Capture the cell that displays the provided text and extract its (x, y) central coordinate. 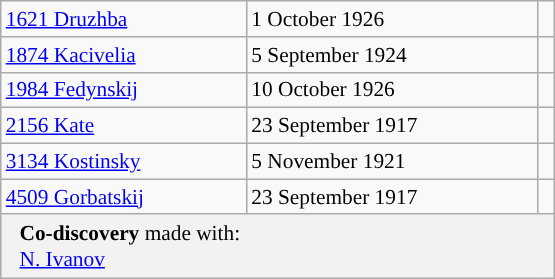
1874 Kacivelia (124, 55)
4509 Gorbatskij (124, 197)
1621 Druzhba (124, 19)
5 November 1921 (392, 161)
10 October 1926 (392, 90)
1984 Fedynskij (124, 90)
2156 Kate (124, 126)
Co-discovery made with: N. Ivanov (278, 246)
1 October 1926 (392, 19)
5 September 1924 (392, 55)
3134 Kostinsky (124, 161)
